Find where the given text appears and provide that cell's center as [x, y] coordinate. 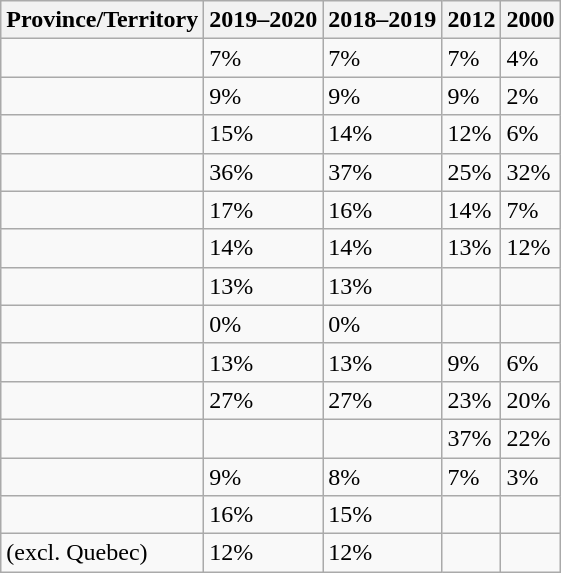
36% [264, 172]
(excl. Quebec) [102, 553]
2018–2019 [382, 20]
Province/Territory [102, 20]
23% [472, 400]
2% [530, 96]
4% [530, 58]
32% [530, 172]
22% [530, 438]
2019–2020 [264, 20]
3% [530, 477]
20% [530, 400]
25% [472, 172]
17% [264, 210]
2000 [530, 20]
2012 [472, 20]
8% [382, 477]
